Scan for the cell matching the given text and deliver its [x, y] coordinate at center. 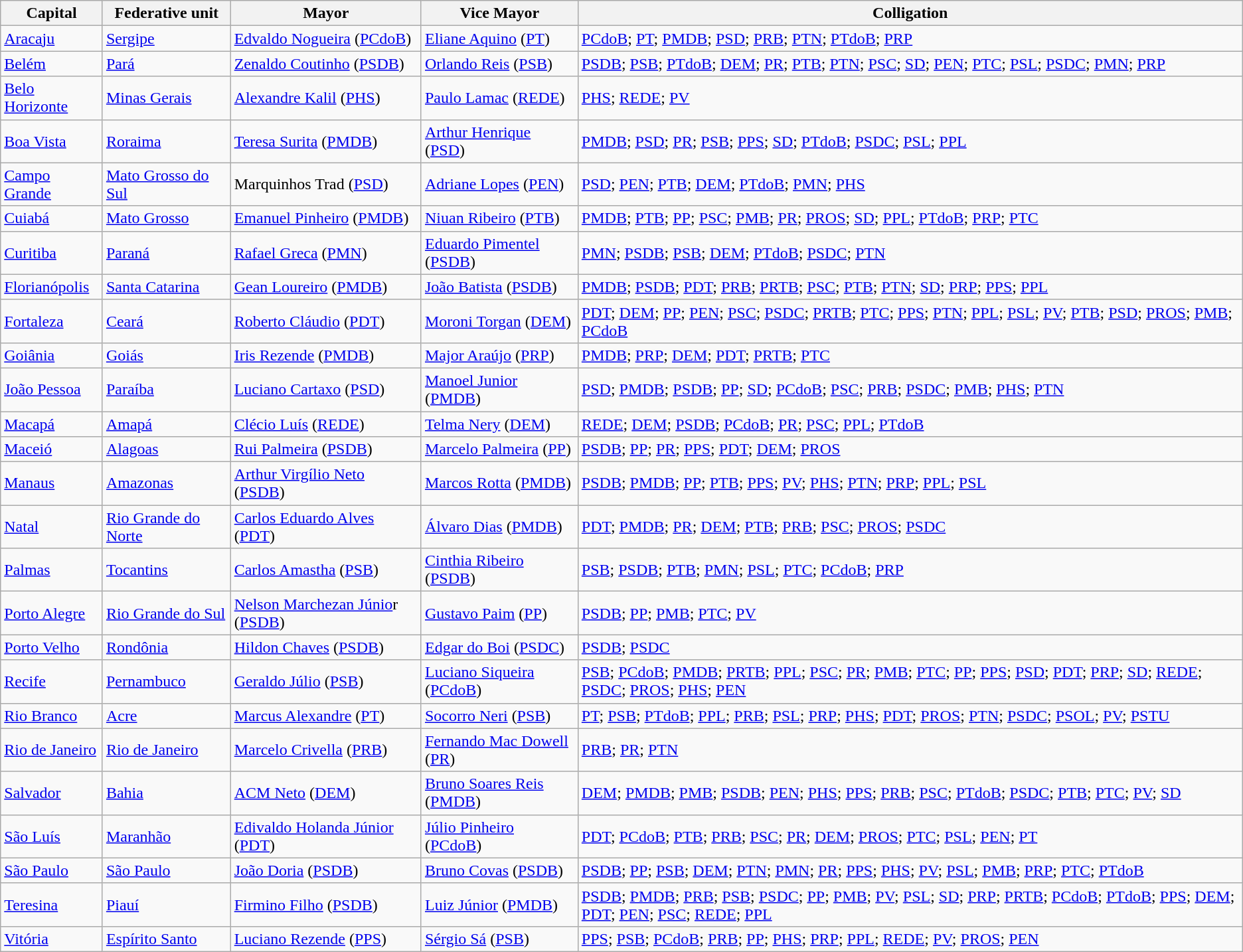
Gean Loureiro (PMDB) [325, 287]
Porto Velho [52, 647]
Niuan Ribeiro (PTB) [499, 218]
Luiz Júnior (PMDB) [499, 904]
Marcus Alexandre (PT) [325, 716]
PSD; PMDB; PSDB; PP; SD; PCdoB; PSC; PRB; PSDC; PMB; PHS; PTN [910, 389]
PHS; REDE; PV [910, 98]
Vitória [52, 939]
PMDB; PTB; PP; PSC; PMB; PR; PROS; SD; PPL; PTdoB; PRP; PTC [910, 218]
Rafael Greca (PMN) [325, 252]
Mayor [325, 13]
Palmas [52, 570]
Orlando Reis (PSB) [499, 64]
Arthur Henrique (PSD) [499, 141]
Amapá [166, 424]
Vice Mayor [499, 13]
Carlos Eduardo Alves (PDT) [325, 527]
PDT; DEM; PP; PEN; PSC; PSDC; PRTB; PTC; PPS; PTN; PPL; PSL; PV; PTB; PSD; PROS; PMB; PCdoB [910, 321]
Luciano Rezende (PPS) [325, 939]
Marcelo Crivella (PRB) [325, 750]
João Doria (PSDB) [325, 870]
ACM Neto (DEM) [325, 793]
Federative unit [166, 13]
Socorro Neri (PSB) [499, 716]
Bahia [166, 793]
PSB; PSDB; PTB; PMN; PSL; PTC; PCdoB; PRP [910, 570]
Tocantins [166, 570]
Salvador [52, 793]
PCdoB; PT; PMDB; PSD; PRB; PTN; PTdoB; PRP [910, 39]
Luciano Siqueira (PCdoB) [499, 681]
Colligation [910, 13]
Fortaleza [52, 321]
Paraíba [166, 389]
PMDB; PRP; DEM; PDT; PRTB; PTC [910, 355]
Moroni Torgan (DEM) [499, 321]
Rui Palmeira (PSDB) [325, 449]
Júlio Pinheiro (PCdoB) [499, 836]
Cuiabá [52, 218]
PSDB; PSB; PTdoB; DEM; PR; PTB; PTN; PSC; SD; PEN; PTC; PSL; PSDC; PMN; PRP [910, 64]
Hildon Chaves (PSDB) [325, 647]
Cinthia Ribeiro (PSDB) [499, 570]
Bruno Soares Reis (PMDB) [499, 793]
Macapá [52, 424]
Zenaldo Coutinho (PSDB) [325, 64]
Paulo Lamac (REDE) [499, 98]
Espírito Santo [166, 939]
Alagoas [166, 449]
Recife [52, 681]
Gustavo Paim (PP) [499, 613]
Rondônia [166, 647]
Natal [52, 527]
DEM; PMDB; PMB; PSDB; PEN; PHS; PPS; PRB; PSC; PTdoB; PSDC; PTB; PTC; PV; SD [910, 793]
Sergipe [166, 39]
PMDB; PSDB; PDT; PRB; PRTB; PSC; PTB; PTN; SD; PRP; PPS; PPL [910, 287]
Telma Nery (DEM) [499, 424]
REDE; DEM; PSDB; PCdoB; PR; PSC; PPL; PTdoB [910, 424]
PPS; PSB; PCdoB; PRB; PP; PHS; PRP; PPL; REDE; PV; PROS; PEN [910, 939]
Firmino Filho (PSDB) [325, 904]
Rio Grande do Norte [166, 527]
Geraldo Júlio (PSB) [325, 681]
Fernando Mac Dowell (PR) [499, 750]
PDT; PCdoB; PTB; PRB; PSC; PR; DEM; PROS; PTC; PSL; PEN; PT [910, 836]
São Luís [52, 836]
Manoel Junior (PMDB) [499, 389]
João Batista (PSDB) [499, 287]
Adriane Lopes (PEN) [499, 185]
Marcelo Palmeira (PP) [499, 449]
Florianópolis [52, 287]
Iris Rezende (PMDB) [325, 355]
Belo Horizonte [52, 98]
Curitiba [52, 252]
Pernambuco [166, 681]
Piauí [166, 904]
Emanuel Pinheiro (PMDB) [325, 218]
Teresa Surita (PMDB) [325, 141]
PDT; PMDB; PR; DEM; PTB; PRB; PSC; PROS; PSDC [910, 527]
João Pessoa [52, 389]
Aracaju [52, 39]
Sérgio Sá (PSB) [499, 939]
Paraná [166, 252]
PRB; PR; PTN [910, 750]
Capital [52, 13]
Acre [166, 716]
Marcos Rotta (PMDB) [499, 483]
Amazonas [166, 483]
Edivaldo Holanda Júnior (PDT) [325, 836]
Maranhão [166, 836]
Major Araújo (PRP) [499, 355]
Luciano Cartaxo (PSD) [325, 389]
Roberto Cláudio (PDT) [325, 321]
Roraima [166, 141]
Santa Catarina [166, 287]
PT; PSB; PTdoB; PPL; PRB; PSL; PRP; PHS; PDT; PROS; PTN; PSDC; PSOL; PV; PSTU [910, 716]
PMDB; PSD; PR; PSB; PPS; SD; PTdoB; PSDC; PSL; PPL [910, 141]
PSD; PEN; PTB; DEM; PTdoB; PMN; PHS [910, 185]
Teresina [52, 904]
Minas Gerais [166, 98]
Goiânia [52, 355]
Manaus [52, 483]
PSB; PCdoB; PMDB; PRTB; PPL; PSC; PR; PMB; PTC; PP; PPS; PSD; PDT; PRP; SD; REDE; PSDC; PROS; PHS; PEN [910, 681]
Bruno Covas (PSDB) [499, 870]
PSDB; PP; PMB; PTC; PV [910, 613]
Campo Grande [52, 185]
Eliane Aquino (PT) [499, 39]
PSDB; PP; PR; PPS; PDT; DEM; PROS [910, 449]
Goiás [166, 355]
Alexandre Kalil (PHS) [325, 98]
Clécio Luís (REDE) [325, 424]
Rio Branco [52, 716]
PSDB; PMDB; PP; PTB; PPS; PV; PHS; PTN; PRP; PPL; PSL [910, 483]
PSDB; PSDC [910, 647]
Maceió [52, 449]
Álvaro Dias (PMDB) [499, 527]
Pará [166, 64]
Eduardo Pimentel (PSDB) [499, 252]
PSDB; PP; PSB; DEM; PTN; PMN; PR; PPS; PHS; PV; PSL; PMB; PRP; PTC; PTdoB [910, 870]
PMN; PSDB; PSB; DEM; PTdoB; PSDC; PTN [910, 252]
Belém [52, 64]
Arthur Virgílio Neto (PSDB) [325, 483]
Boa Vista [52, 141]
Edvaldo Nogueira (PCdoB) [325, 39]
Mato Grosso [166, 218]
Edgar do Boi (PSDC) [499, 647]
Ceará [166, 321]
Rio Grande do Sul [166, 613]
Porto Alegre [52, 613]
Nelson Marchezan Júnior (PSDB) [325, 613]
Mato Grosso do Sul [166, 185]
PSDB; PMDB; PRB; PSB; PSDC; PP; PMB; PV; PSL; SD; PRP; PRTB; PCdoB; PTdoB; PPS; DEM; PDT; PEN; PSC; REDE; PPL [910, 904]
Marquinhos Trad (PSD) [325, 185]
Carlos Amastha (PSB) [325, 570]
